Extract the [X, Y] coordinate from the center of the cell holding the provided text.  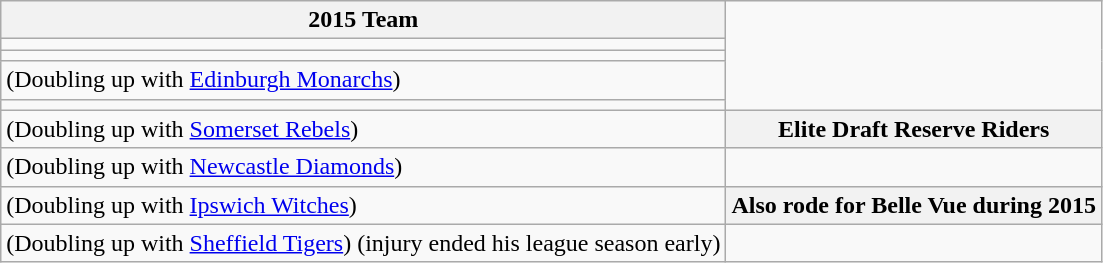
(Doubling up with Somerset Rebels) [364, 129]
Elite Draft Reserve Riders [914, 129]
2015 Team [364, 20]
Also rode for Belle Vue during 2015 [914, 205]
(Doubling up with Edinburgh Monarchs) [364, 80]
(Doubling up with Ipswich Witches) [364, 205]
(Doubling up with Sheffield Tigers) (injury ended his league season early) [364, 243]
(Doubling up with Newcastle Diamonds) [364, 167]
